Scan for the cell matching the given text and deliver its [x, y] coordinate at center. 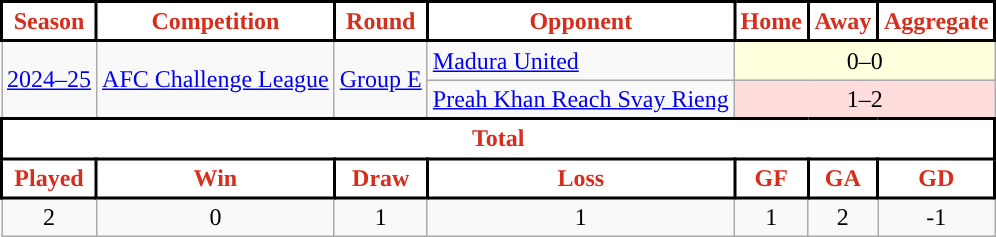
Played [50, 178]
Madura United [580, 60]
Preah Khan Reach Svay Rieng [580, 100]
Draw [380, 178]
0 [216, 218]
0–0 [864, 60]
GA [842, 178]
GD [936, 178]
GF [771, 178]
Loss [580, 178]
Total [499, 139]
Group E [380, 80]
Aggregate [936, 22]
AFC Challenge League [216, 80]
Round [380, 22]
Season [50, 22]
Win [216, 178]
Opponent [580, 22]
Home [771, 22]
Competition [216, 22]
2024–25 [50, 80]
1–2 [864, 100]
Away [842, 22]
-1 [936, 218]
